Return the [x, y] coordinate for the center point of the cell that contains the specified text.  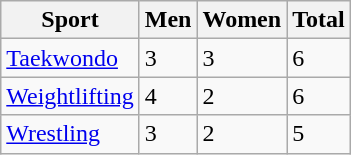
Men [168, 20]
Total [319, 20]
Women [242, 20]
Sport [70, 20]
Weightlifting [70, 96]
Taekwondo [70, 58]
Wrestling [70, 134]
5 [319, 134]
4 [168, 96]
